Extract the (X, Y) coordinate from the center of the cell holding the provided text.  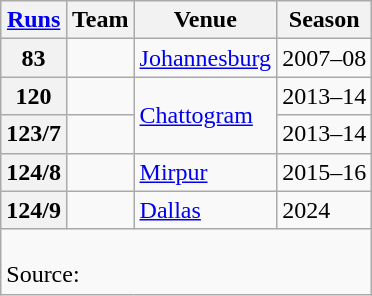
2015–16 (324, 172)
120 (34, 96)
Runs (34, 20)
83 (34, 58)
Chattogram (206, 115)
Dallas (206, 210)
123/7 (34, 134)
Johannesburg (206, 58)
Mirpur (206, 172)
Source: (186, 262)
Team (100, 20)
2007–08 (324, 58)
Venue (206, 20)
2024 (324, 210)
Season (324, 20)
124/9 (34, 210)
124/8 (34, 172)
